Detect which cell encompasses the target text, then output its (X, Y) center coordinate. 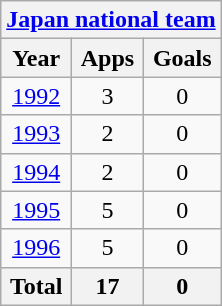
1993 (36, 134)
1996 (36, 248)
Total (36, 286)
1992 (36, 96)
1994 (36, 172)
Goals (182, 58)
3 (108, 96)
Year (36, 58)
17 (108, 286)
Apps (108, 58)
1995 (36, 210)
Japan national team (111, 20)
